Scan for the cell matching the given text and deliver its [X, Y] coordinate at center. 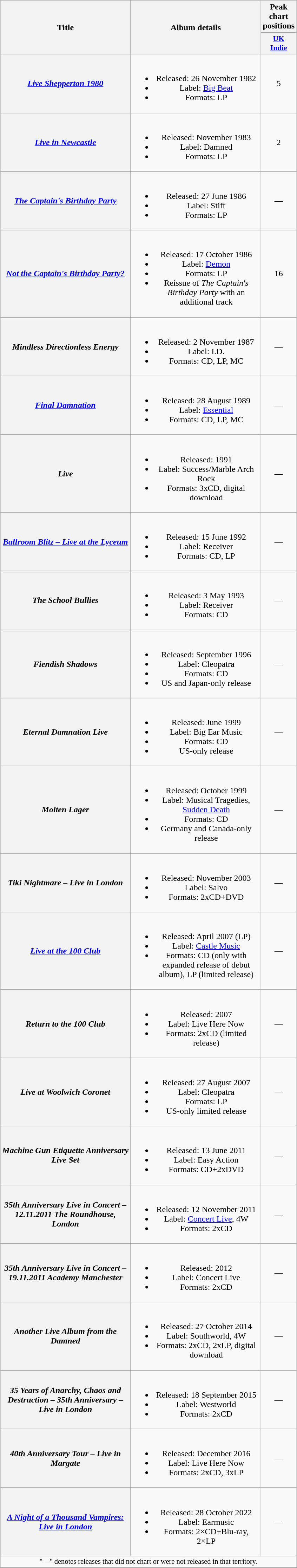
Released: 12 November 2011Label: Concert Live, 4WFormats: 2xCD [196, 1214]
Released: November 2003Label: SalvoFormats: 2xCD+DVD [196, 883]
Live Shepperton 1980 [65, 84]
Released: 2007Label: Live Here NowFormats: 2xCD (limited release) [196, 1024]
Ballroom Blitz – Live at the Lyceum [65, 542]
Released: 27 August 2007Label: CleopatraFormats: LPUS-only limited release [196, 1092]
Live in Newcastle [65, 142]
Released: 28 August 1989Label: EssentialFormats: CD, LP, MC [196, 405]
"—" denotes releases that did not chart or were not released in that territory. [148, 1562]
Released: 2 November 1987Label: I.D.Formats: CD, LP, MC [196, 346]
2 [279, 142]
Released: 13 June 2011Label: Easy ActionFormats: CD+2xDVD [196, 1155]
Released: 28 October 2022Label: EarmusicFormats: 2×CD+Blu-ray, 2×LP [196, 1522]
Released: 2012Label: Concert LiveFormats: 2xCD [196, 1273]
The School Bullies [65, 600]
Released: 3 May 1993Label: ReceiverFormats: CD [196, 600]
40th Anniversary Tour – Live in Margate [65, 1458]
Released: 1991Label: Success/Marble Arch RockFormats: 3xCD, digital download [196, 474]
Mindless Directionless Energy [65, 346]
Eternal Damnation Live [65, 732]
UKIndie [279, 44]
A Night of a Thousand Vampires: Live in London [65, 1522]
Not the Captain's Birthday Party? [65, 274]
Fiendish Shadows [65, 664]
Released: 15 June 1992Label: ReceiverFormats: CD, LP [196, 542]
5 [279, 84]
Final Damnation [65, 405]
Released: 18 September 2015Label: WestworldFormats: 2xCD [196, 1400]
Machine Gun Etiquette Anniversary Live Set [65, 1155]
Released: 27 October 2014Label: Southworld, 4WFormats: 2xCD, 2xLP, digital download [196, 1336]
Live at the 100 Club [65, 951]
Released: September 1996Label: CleopatraFormats: CDUS and Japan-only release [196, 664]
Another Live Album from the Damned [65, 1336]
Title [65, 27]
Released: June 1999Label: Big Ear MusicFormats: CDUS-only release [196, 732]
35th Anniversary Live in Concert – 19.11.2011 Academy Manchester [65, 1273]
Peak chartpositions [279, 17]
Released: 27 June 1986Label: StiffFormats: LP [196, 201]
Album details [196, 27]
35 Years of Anarchy, Chaos and Destruction – 35th Anniversary – Live in London [65, 1400]
Released: April 2007 (LP)Label: Castle MusicFormats: CD (only with expanded release of debut album), LP (limited release) [196, 951]
Tiki Nightmare – Live in London [65, 883]
Live [65, 474]
16 [279, 274]
Live at Woolwich Coronet [65, 1092]
Released: 26 November 1982Label: Big BeatFormats: LP [196, 84]
35th Anniversary Live in Concert – 12.11.2011 The Roundhouse, London [65, 1214]
Released: October 1999Label: Musical Tragedies, Sudden DeathFormats: CDGermany and Canada-only release [196, 810]
Released: December 2016Label: Live Here NowFormats: 2xCD, 3xLP [196, 1458]
Released: November 1983Label: DamnedFormats: LP [196, 142]
Released: 17 October 1986Label: DemonFormats: LPReissue of The Captain's Birthday Party with an additional track [196, 274]
Molten Lager [65, 810]
The Captain's Birthday Party [65, 201]
Return to the 100 Club [65, 1024]
